Provide the [x, y] coordinate of the cell's center where the given text is located.  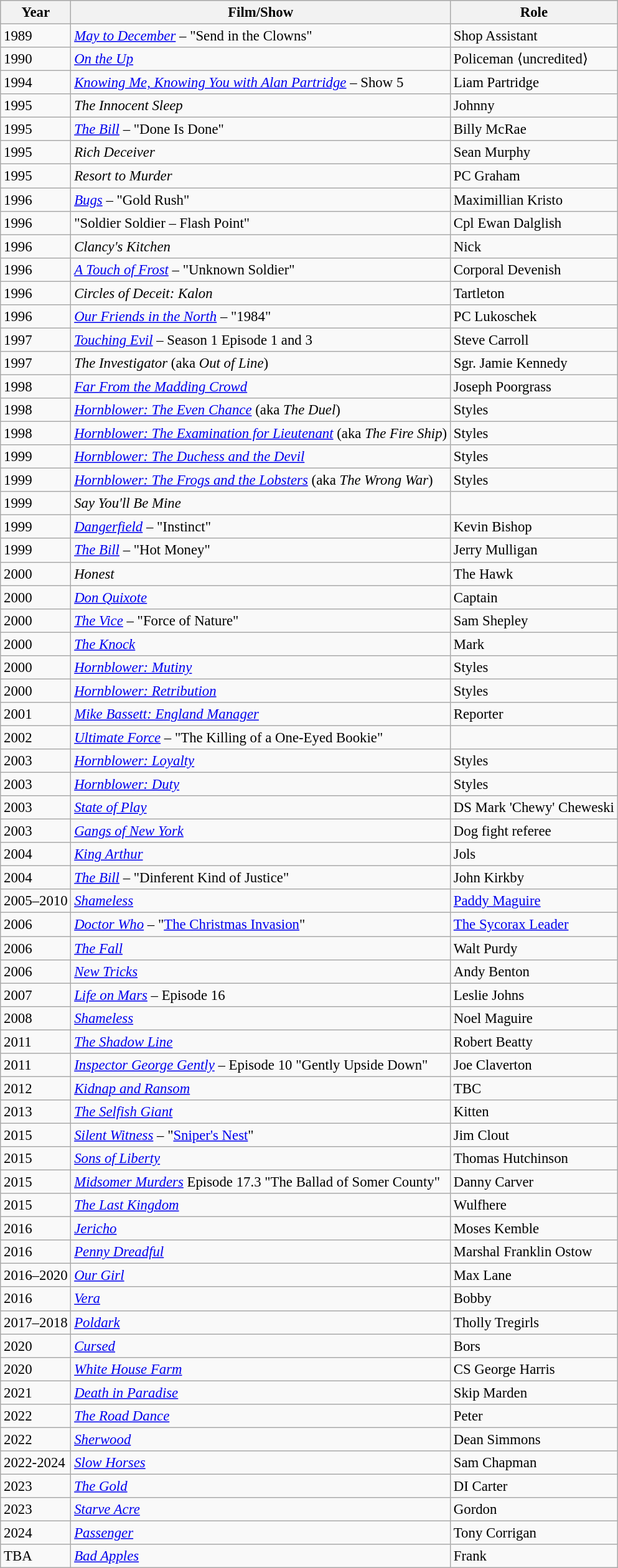
Far From the Madding Crowd [261, 386]
Hornblower: Loyalty [261, 761]
The Bill – "Hot Money" [261, 551]
Starve Acre [261, 1510]
John Kirkby [534, 878]
Rich Deceiver [261, 152]
Year [36, 12]
The Innocent Sleep [261, 106]
Bobby [534, 1299]
Tartleton [534, 293]
Sons of Liberty [261, 1159]
King Arthur [261, 854]
Johnny [534, 106]
Liam Partridge [534, 83]
Peter [534, 1416]
White House Farm [261, 1369]
Tony Corrigan [534, 1533]
Gangs of New York [261, 831]
Jericho [261, 1229]
Don Quixote [261, 597]
Silent Witness – "Sniper's Nest" [261, 1135]
Frank [534, 1556]
Danny Carver [534, 1182]
Moses Kemble [534, 1229]
Leslie Johns [534, 995]
Thomas Hutchinson [534, 1159]
Walt Purdy [534, 948]
Billy McRae [534, 129]
Sean Murphy [534, 152]
"Soldier Soldier – Flash Point" [261, 223]
The Sycorax Leader [534, 925]
Our Friends in the North – "1984" [261, 317]
Midsomer Murders Episode 17.3 "The Ballad of Somer County" [261, 1182]
Circles of Deceit: Kalon [261, 293]
Hornblower: Duty [261, 785]
Andy Benton [534, 971]
1989 [36, 36]
Joseph Poorgrass [534, 386]
Jols [534, 854]
2013 [36, 1112]
Skip Marden [534, 1393]
1994 [36, 83]
2012 [36, 1088]
The Bill – "Dinferent Kind of Justice" [261, 878]
DI Carter [534, 1486]
Bugs – "Gold Rush" [261, 200]
Dangerfield – "Instinct" [261, 527]
Clancy's Kitchen [261, 246]
Kidnap and Ransom [261, 1088]
Poldark [261, 1322]
2002 [36, 737]
Paddy Maguire [534, 902]
Slow Horses [261, 1463]
Sherwood [261, 1439]
2022-2024 [36, 1463]
2016–2020 [36, 1276]
Maximillian Kristo [534, 200]
Kevin Bishop [534, 527]
Inspector George Gently – Episode 10 "Gently Upside Down" [261, 1065]
Hornblower: Mutiny [261, 668]
Max Lane [534, 1276]
Life on Mars – Episode 16 [261, 995]
CS George Harris [534, 1369]
Resort to Murder [261, 176]
Bors [534, 1346]
On the Up [261, 59]
Bad Apples [261, 1556]
Knowing Me, Knowing You with Alan Partridge – Show 5 [261, 83]
Robert Beatty [534, 1042]
The Bill – "Done Is Done" [261, 129]
Captain [534, 597]
Hornblower: The Frogs and the Lobsters (aka The Wrong War) [261, 480]
1990 [36, 59]
Hornblower: The Duchess and the Devil [261, 457]
The Hawk [534, 574]
Kitten [534, 1112]
PC Graham [534, 176]
2001 [36, 714]
New Tricks [261, 971]
Role [534, 12]
2024 [36, 1533]
Tholly Tregirls [534, 1322]
Sam Chapman [534, 1463]
Film/Show [261, 12]
2008 [36, 1018]
Sgr. Jamie Kennedy [534, 363]
TBA [36, 1556]
Death in Paradise [261, 1393]
Jerry Mulligan [534, 551]
Reporter [534, 714]
Honest [261, 574]
2005–2010 [36, 902]
Mike Bassett: England Manager [261, 714]
Policeman ⟨uncredited⟩ [534, 59]
May to December – "Send in the Clowns" [261, 36]
A Touch of Frost – "Unknown Soldier" [261, 269]
The Fall [261, 948]
Jim Clout [534, 1135]
Dean Simmons [534, 1439]
Hornblower: The Even Chance (aka The Duel) [261, 410]
Vera [261, 1299]
The Last Kingdom [261, 1205]
2007 [36, 995]
Gordon [534, 1510]
The Selfish Giant [261, 1112]
The Vice – "Force of Nature" [261, 620]
Touching Evil – Season 1 Episode 1 and 3 [261, 340]
The Gold [261, 1486]
Noel Maguire [534, 1018]
Our Girl [261, 1276]
Hornblower: Retribution [261, 691]
Doctor Who – "The Christmas Invasion" [261, 925]
Penny Dreadful [261, 1252]
PC Lukoschek [534, 317]
2021 [36, 1393]
DS Mark 'Chewy' Cheweski [534, 808]
Nick [534, 246]
Shop Assistant [534, 36]
The Shadow Line [261, 1042]
Passenger [261, 1533]
Say You'll Be Mine [261, 503]
Cursed [261, 1346]
Wulfhere [534, 1205]
Joe Claverton [534, 1065]
The Knock [261, 644]
State of Play [261, 808]
Ultimate Force – "The Killing of a One-Eyed Bookie" [261, 737]
Corporal Devenish [534, 269]
Steve Carroll [534, 340]
Hornblower: The Examination for Lieutenant (aka The Fire Ship) [261, 434]
The Road Dance [261, 1416]
Cpl Ewan Dalglish [534, 223]
Marshal Franklin Ostow [534, 1252]
TBC [534, 1088]
2017–2018 [36, 1322]
Dog fight referee [534, 831]
The Investigator (aka Out of Line) [261, 363]
Mark [534, 644]
Sam Shepley [534, 620]
